Return (X, Y) of the center of cell containing provided text 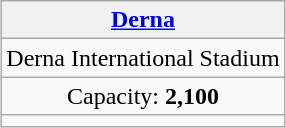
Capacity: 2,100 (143, 96)
Derna (143, 20)
Derna International Stadium (143, 58)
